Determine the (x, y) coordinate at the center of the cell enclosing the given text.  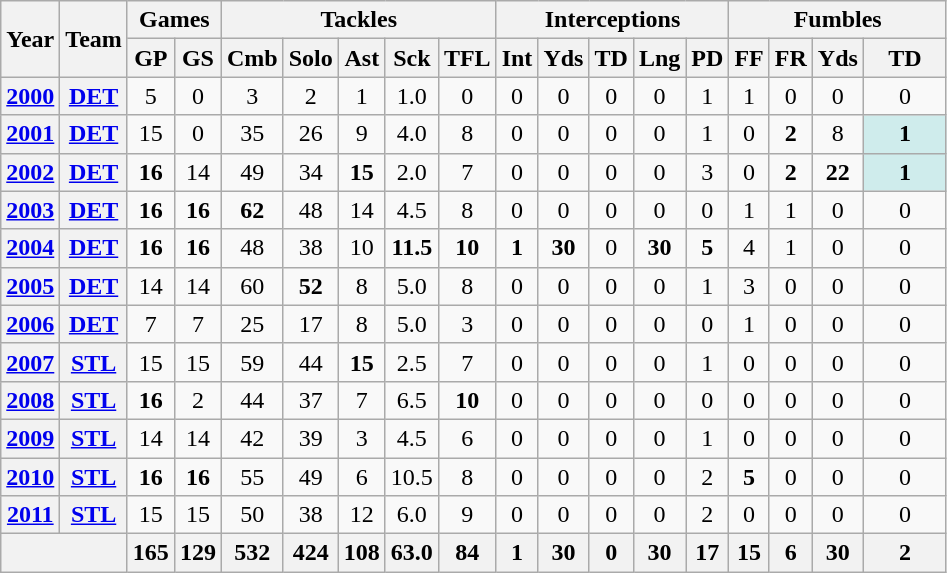
55 (252, 477)
2006 (30, 324)
52 (310, 286)
39 (310, 438)
2009 (30, 438)
2000 (30, 96)
60 (252, 286)
11.5 (412, 248)
Cmb (252, 58)
22 (838, 172)
2003 (30, 210)
6.0 (412, 515)
59 (252, 362)
Sck (412, 58)
Team (94, 39)
12 (362, 515)
2007 (30, 362)
2.0 (412, 172)
50 (252, 515)
1.0 (412, 96)
2011 (30, 515)
Lng (659, 58)
2005 (30, 286)
35 (252, 134)
FF (749, 58)
2001 (30, 134)
129 (198, 553)
FR (790, 58)
Fumbles (838, 20)
2.5 (412, 362)
63.0 (412, 553)
165 (150, 553)
PD (708, 58)
6.5 (412, 400)
Ast (362, 58)
2008 (30, 400)
25 (252, 324)
Solo (310, 58)
Tackles (358, 20)
4.0 (412, 134)
GS (198, 58)
2004 (30, 248)
26 (310, 134)
108 (362, 553)
37 (310, 400)
532 (252, 553)
TFL (467, 58)
42 (252, 438)
10.5 (412, 477)
4 (749, 248)
2002 (30, 172)
Int (517, 58)
34 (310, 172)
62 (252, 210)
2010 (30, 477)
Interceptions (612, 20)
GP (150, 58)
Games (174, 20)
Year (30, 39)
424 (310, 553)
84 (467, 553)
